From the cell containing the given text, extract its center point as [x, y] coordinate. 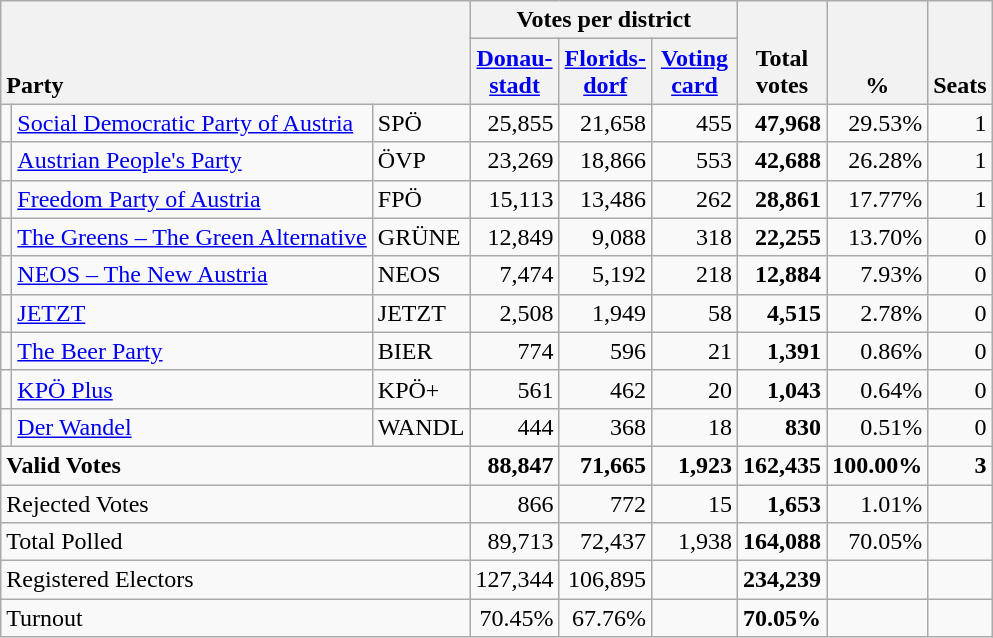
18,866 [605, 161]
Registered Electors [236, 580]
2.78% [878, 313]
3 [960, 465]
20 [694, 389]
Turnout [236, 618]
162,435 [782, 465]
KPÖ Plus [192, 389]
234,239 [782, 580]
772 [605, 503]
Der Wandel [192, 427]
47,968 [782, 123]
KPÖ+ [421, 389]
% [878, 52]
164,088 [782, 542]
15 [694, 503]
21,658 [605, 123]
462 [605, 389]
100.00% [878, 465]
70.45% [514, 618]
1,043 [782, 389]
561 [514, 389]
553 [694, 161]
SPÖ [421, 123]
22,255 [782, 237]
774 [514, 351]
218 [694, 275]
NEOS – The New Austria [192, 275]
1.01% [878, 503]
58 [694, 313]
21 [694, 351]
Valid Votes [236, 465]
FPÖ [421, 199]
0.86% [878, 351]
GRÜNE [421, 237]
368 [605, 427]
455 [694, 123]
72,437 [605, 542]
127,344 [514, 580]
42,688 [782, 161]
25,855 [514, 123]
5,192 [605, 275]
0.51% [878, 427]
Freedom Party of Austria [192, 199]
The Beer Party [192, 351]
71,665 [605, 465]
13,486 [605, 199]
13.70% [878, 237]
BIER [421, 351]
89,713 [514, 542]
26.28% [878, 161]
1,391 [782, 351]
Totalvotes [782, 52]
WANDL [421, 427]
88,847 [514, 465]
17.77% [878, 199]
106,895 [605, 580]
2,508 [514, 313]
Seats [960, 52]
1,938 [694, 542]
29.53% [878, 123]
0.64% [878, 389]
12,849 [514, 237]
Votingcard [694, 72]
Votes per district [604, 20]
Florids-dorf [605, 72]
18 [694, 427]
444 [514, 427]
Rejected Votes [236, 503]
NEOS [421, 275]
4,515 [782, 313]
596 [605, 351]
830 [782, 427]
15,113 [514, 199]
Total Polled [236, 542]
ÖVP [421, 161]
Party [236, 52]
1,949 [605, 313]
262 [694, 199]
12,884 [782, 275]
23,269 [514, 161]
Austrian People's Party [192, 161]
Donau-stadt [514, 72]
67.76% [605, 618]
7.93% [878, 275]
28,861 [782, 199]
866 [514, 503]
1,653 [782, 503]
7,474 [514, 275]
Social Democratic Party of Austria [192, 123]
9,088 [605, 237]
1,923 [694, 465]
318 [694, 237]
The Greens – The Green Alternative [192, 237]
